Output the (X, Y) coordinate of the center of the cell containing the given text.  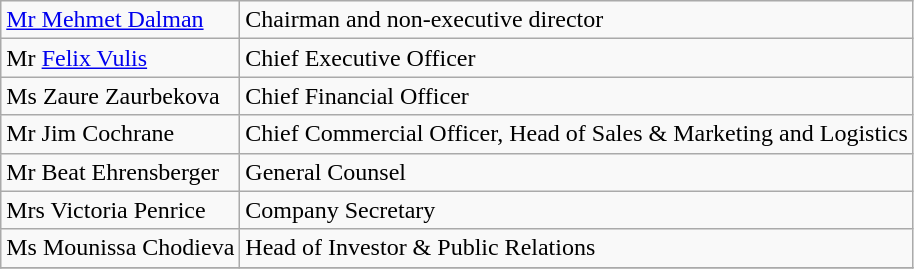
Head of Investor & Public Relations (576, 248)
Company Secretary (576, 210)
Chairman and non-executive director (576, 20)
Mr Felix Vulis (120, 58)
Chief Commercial Officer, Head of Sales & Marketing and Logistics (576, 134)
Chief Executive Officer (576, 58)
Mrs Victoria Penrice (120, 210)
General Counsel (576, 172)
Mr Mehmet Dalman (120, 20)
Mr Jim Cochrane (120, 134)
Ms Zaure Zaurbekova (120, 96)
Chief Financial Officer (576, 96)
Mr Beat Ehrensberger (120, 172)
Ms Mounissa Chodieva (120, 248)
